Capture the cell that displays the provided text and extract its [x, y] central coordinate. 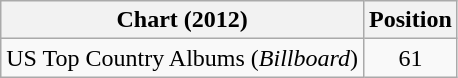
Position [411, 20]
Chart (2012) [182, 20]
US Top Country Albums (Billboard) [182, 58]
61 [411, 58]
